Return (X, Y) of the center of cell containing provided text 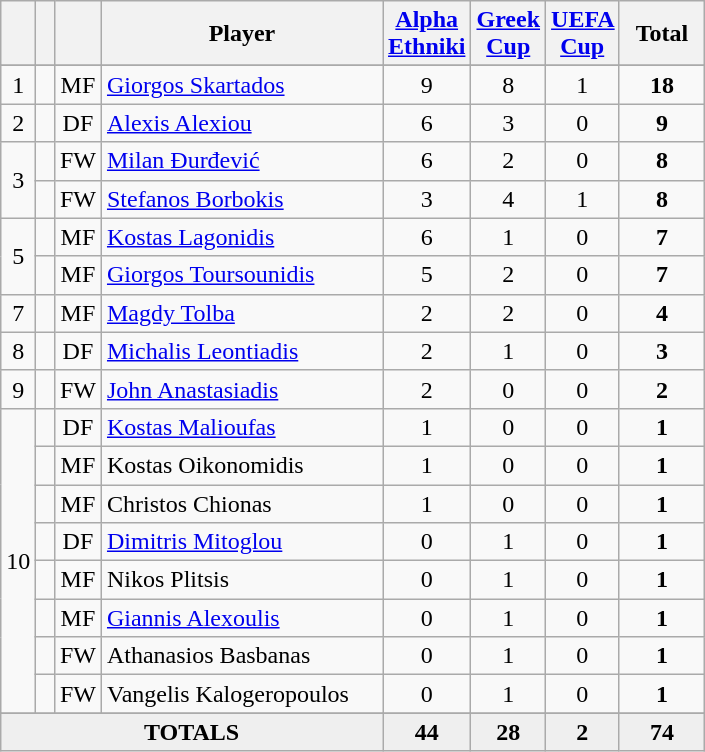
Athanasios Basbanas (242, 656)
Nikos Plitsis (242, 580)
Stefanos Borbokis (242, 199)
Player (242, 34)
Alpha Ethniki (426, 34)
18 (662, 85)
Giorgos Toursounidis (242, 275)
John Anastasiadis (242, 389)
TOTALS (192, 732)
Kostas Oikonomidis (242, 465)
Vangelis Kalogeropoulos (242, 694)
Christos Chionas (242, 503)
UEFA Cup (582, 34)
Kostas Malioufas (242, 427)
Alexis Alexiou (242, 123)
Greek Cup (508, 34)
Milan Đurđević (242, 161)
Kostas Lagonidis (242, 237)
Total (662, 34)
10 (18, 560)
Dimitris Mitoglou (242, 542)
28 (508, 732)
44 (426, 732)
Michalis Leontiadis (242, 351)
74 (662, 732)
Magdy Tolba (242, 313)
Giorgos Skartados (242, 85)
Giannis Alexoulis (242, 618)
